Extract the [x, y] coordinate from the center of the cell holding the provided text.  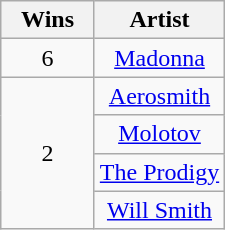
Aerosmith [159, 96]
Artist [159, 20]
Wins [48, 20]
Molotov [159, 134]
2 [48, 153]
The Prodigy [159, 172]
6 [48, 58]
Madonna [159, 58]
Will Smith [159, 210]
